For the text-containing cell, return its midpoint in [X, Y] coordinate format. 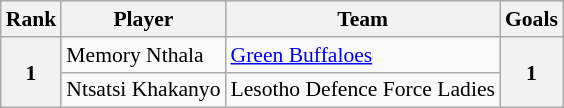
Rank [32, 19]
Ntsatsi Khakanyo [143, 90]
Player [143, 19]
Team [362, 19]
Memory Nthala [143, 55]
Goals [532, 19]
Green Buffaloes [362, 55]
Lesotho Defence Force Ladies [362, 90]
